Return [X, Y] of the center of cell containing provided text 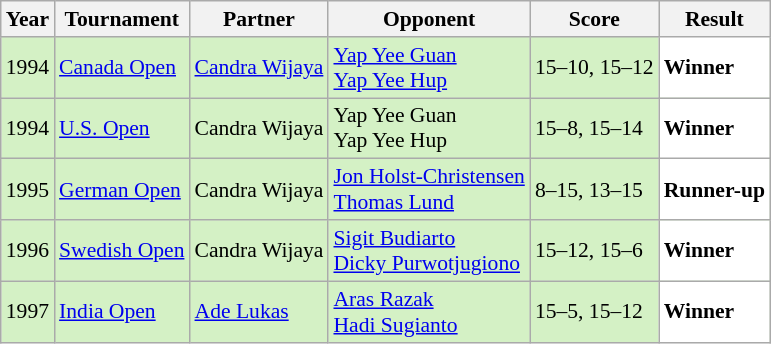
15–5, 15–12 [594, 312]
Runner-up [714, 190]
Canada Open [122, 68]
India Open [122, 312]
Year [28, 19]
Ade Lukas [258, 312]
Sigit Budiarto Dicky Purwotjugiono [428, 250]
1996 [28, 250]
Swedish Open [122, 250]
Jon Holst-Christensen Thomas Lund [428, 190]
15–8, 15–14 [594, 128]
15–12, 15–6 [594, 250]
15–10, 15–12 [594, 68]
1995 [28, 190]
U.S. Open [122, 128]
Opponent [428, 19]
8–15, 13–15 [594, 190]
German Open [122, 190]
1997 [28, 312]
Aras Razak Hadi Sugianto [428, 312]
Result [714, 19]
Score [594, 19]
Partner [258, 19]
Tournament [122, 19]
